Output the (x, y) coordinate of the center of the cell containing the given text.  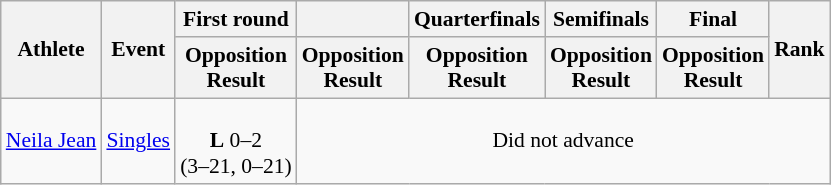
First round (236, 19)
Final (713, 19)
Did not advance (564, 142)
Rank (800, 50)
L 0–2(3–21, 0–21) (236, 142)
Quarterfinals (477, 19)
Neila Jean (52, 142)
Singles (138, 142)
Semifinals (601, 19)
Event (138, 50)
Athlete (52, 50)
